Provide the (X, Y) coordinate of the cell's center where the given text is located.  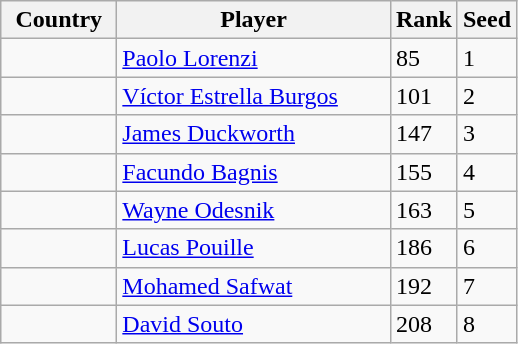
Rank (424, 20)
Lucas Pouille (254, 248)
4 (486, 172)
6 (486, 248)
Country (59, 20)
Facundo Bagnis (254, 172)
David Souto (254, 324)
7 (486, 286)
186 (424, 248)
147 (424, 134)
Paolo Lorenzi (254, 58)
Seed (486, 20)
1 (486, 58)
James Duckworth (254, 134)
Player (254, 20)
85 (424, 58)
208 (424, 324)
3 (486, 134)
163 (424, 210)
2 (486, 96)
192 (424, 286)
Víctor Estrella Burgos (254, 96)
Wayne Odesnik (254, 210)
101 (424, 96)
Mohamed Safwat (254, 286)
155 (424, 172)
5 (486, 210)
8 (486, 324)
